Scan for the cell matching the given text and deliver its [x, y] coordinate at center. 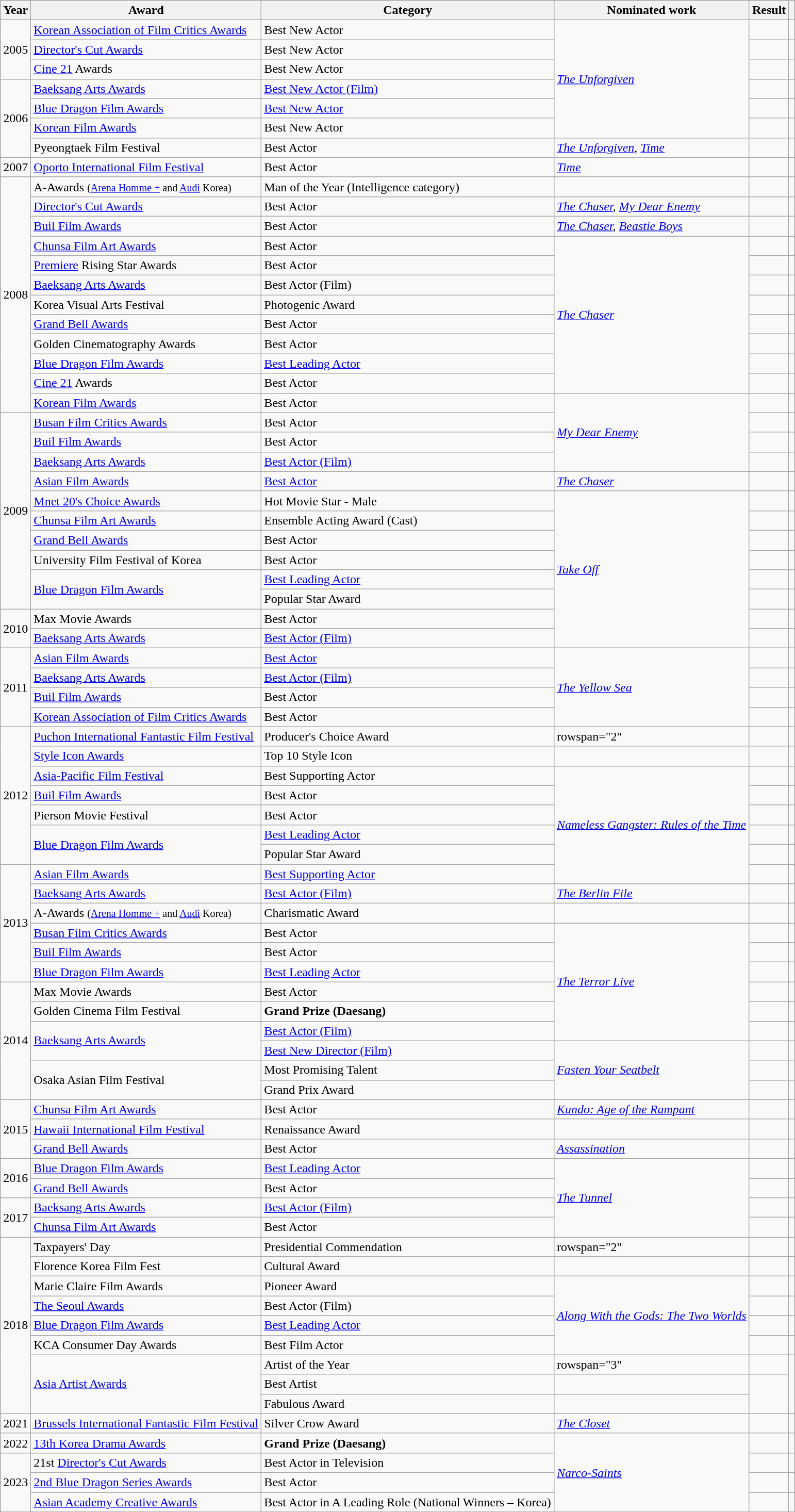
The Seoul Awards [146, 1306]
Fasten Your Seatbelt [652, 1070]
Puchon International Fantastic Film Festival [146, 736]
Nameless Gangster: Rules of the Time [652, 825]
2013 [15, 923]
Most Promising Talent [408, 1070]
Golden Cinematography Awards [146, 344]
Cultural Award [408, 1267]
rowspan="3" [652, 1365]
Year [15, 10]
2010 [15, 629]
University Film Festival of Korea [146, 560]
Artist of the Year [408, 1365]
Narco-Saints [652, 1472]
KCA Consumer Day Awards [146, 1345]
2023 [15, 1482]
Florence Korea Film Fest [146, 1267]
Best Actor in A Leading Role (National Winners – Korea) [408, 1502]
Best Film Actor [408, 1345]
Nominated work [652, 10]
13th Korea Drama Awards [146, 1443]
Best New Director (Film) [408, 1050]
The Terror Live [652, 982]
Hot Movie Star - Male [408, 501]
Producer's Choice Award [408, 736]
Kundo: Age of the Rampant [652, 1109]
2nd Blue Dragon Series Awards [146, 1482]
The Closet [652, 1423]
My Dear Enemy [652, 432]
Assassination [652, 1148]
Asia-Pacific Film Festival [146, 776]
Top 10 Style Icon [408, 756]
Style Icon Awards [146, 756]
Result [769, 10]
Hawaii International Film Festival [146, 1129]
The Yellow Sea [652, 687]
Golden Cinema Film Festival [146, 1011]
Fabulous Award [408, 1404]
2014 [15, 1041]
Pyeongtaek Film Festival [146, 147]
The Chaser, My Dear Enemy [652, 206]
2009 [15, 511]
The Unforgiven [652, 79]
Korea Visual Arts Festival [146, 305]
Charismatic Award [408, 913]
2017 [15, 1218]
The Berlin File [652, 894]
2022 [15, 1443]
Oporto International Film Festival [146, 167]
Grand Prix Award [408, 1090]
Presidential Commendation [408, 1247]
Marie Claire Film Awards [146, 1286]
Category [408, 10]
Time [652, 167]
Best Artist [408, 1384]
Pioneer Award [408, 1286]
Silver Crow Award [408, 1423]
Best New Actor (Film) [408, 89]
2016 [15, 1178]
2018 [15, 1325]
Pierson Movie Festival [146, 815]
Renaissance Award [408, 1129]
The Chaser, Beastie Boys [652, 226]
2008 [15, 295]
Man of the Year (Intelligence category) [408, 187]
Award [146, 10]
21st Director's Cut Awards [146, 1462]
Brussels International Fantastic Film Festival [146, 1423]
2007 [15, 167]
The Unforgiven, Time [652, 147]
Osaka Asian Film Festival [146, 1080]
Best Actor in Television [408, 1462]
Taxpayers' Day [146, 1247]
2005 [15, 50]
Premiere Rising Star Awards [146, 266]
Take Off [652, 569]
Asian Academy Creative Awards [146, 1502]
Mnet 20's Choice Awards [146, 501]
2015 [15, 1129]
2012 [15, 795]
Asia Artist Awards [146, 1384]
Ensemble Acting Award (Cast) [408, 520]
2011 [15, 687]
Photogenic Award [408, 305]
2021 [15, 1423]
2006 [15, 118]
Along With the Gods: The Two Worlds [652, 1316]
The Tunnel [652, 1197]
